Locate the cell with the specified text and output its (x, y) center coordinate. 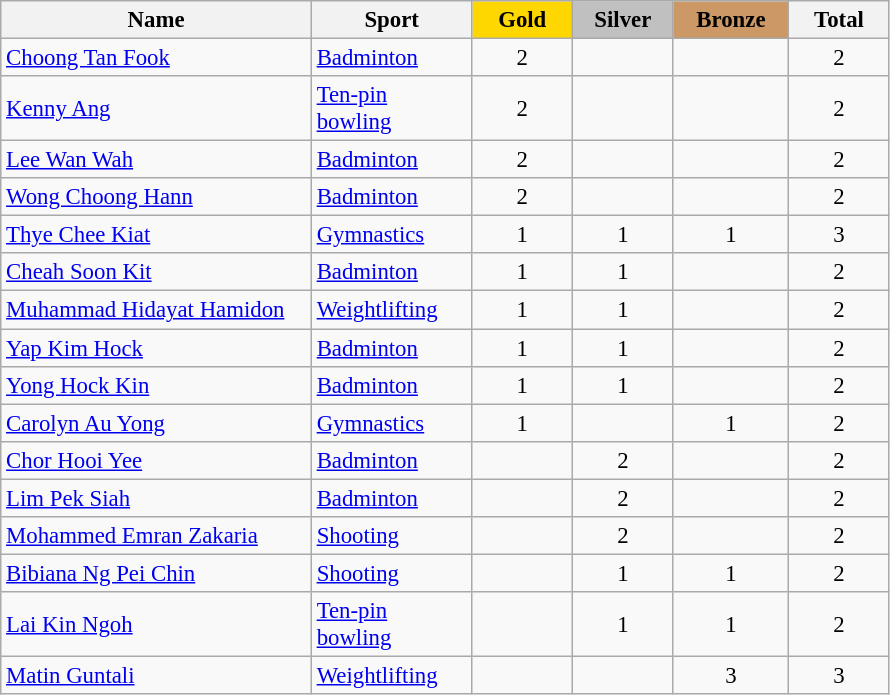
Gold (522, 20)
Yap Kim Hock (156, 348)
Sport (392, 20)
Choong Tan Fook (156, 58)
Mohammed Emran Zakaria (156, 536)
Yong Hock Kin (156, 385)
Muhammad Hidayat Hamidon (156, 310)
Total (840, 20)
Lee Wan Wah (156, 160)
Kenny Ang (156, 108)
Lim Pek Siah (156, 498)
Chor Hooi Yee (156, 460)
Silver (624, 20)
Carolyn Au Yong (156, 423)
Wong Choong Hann (156, 197)
Bronze (731, 20)
Bibiana Ng Pei Chin (156, 573)
Cheah Soon Kit (156, 273)
Lai Kin Ngoh (156, 624)
Matin Guntali (156, 675)
Name (156, 20)
Thye Chee Kiat (156, 235)
